Locate the cell with the specified text and output its (x, y) center coordinate. 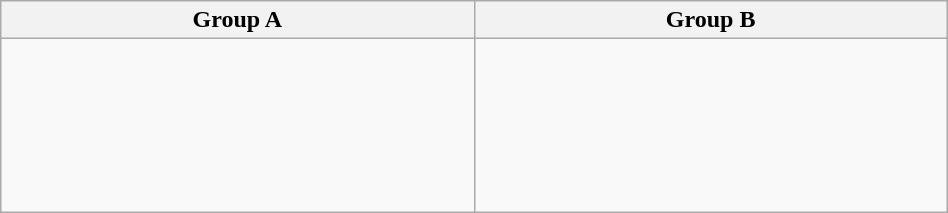
Group B (710, 20)
Group A (238, 20)
